Detect which cell encompasses the target text, then output its [X, Y] center coordinate. 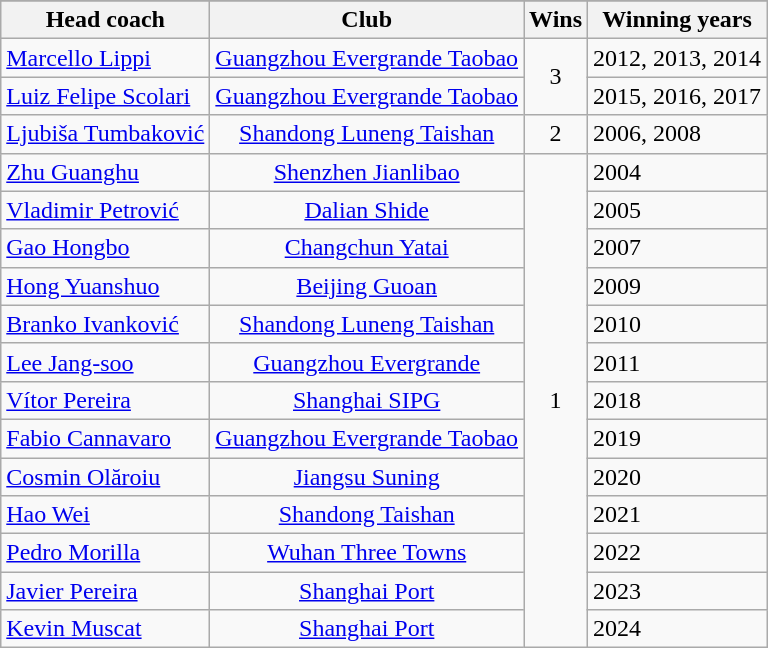
2021 [678, 515]
2005 [678, 210]
Marcello Lippi [106, 58]
Changchun Yatai [367, 248]
Vítor Pereira [106, 400]
Shanghai SIPG [367, 400]
2007 [678, 248]
Hao Wei [106, 515]
Branko Ivanković [106, 324]
Jiangsu Suning [367, 477]
3 [556, 77]
Guangzhou Evergrande [367, 362]
2010 [678, 324]
2011 [678, 362]
Luiz Felipe Scolari [106, 96]
Wins [556, 20]
2020 [678, 477]
Wuhan Three Towns [367, 553]
1 [556, 400]
2 [556, 134]
2018 [678, 400]
Lee Jang-soo [106, 362]
Fabio Cannavaro [106, 438]
2024 [678, 629]
Pedro Morilla [106, 553]
Kevin Muscat [106, 629]
Javier Pereira [106, 591]
2019 [678, 438]
Club [367, 20]
Winning years [678, 20]
Beijing Guoan [367, 286]
2006, 2008 [678, 134]
Ljubiša Tumbaković [106, 134]
Shandong Taishan [367, 515]
2022 [678, 553]
2015, 2016, 2017 [678, 96]
Vladimir Petrović [106, 210]
Cosmin Olăroiu [106, 477]
2023 [678, 591]
Hong Yuanshuo [106, 286]
Shenzhen Jianlibao [367, 172]
Zhu Guanghu [106, 172]
2009 [678, 286]
Gao Hongbo [106, 248]
Dalian Shide [367, 210]
2004 [678, 172]
Head coach [106, 20]
2012, 2013, 2014 [678, 58]
